For the text-containing cell, return its midpoint in [x, y] coordinate format. 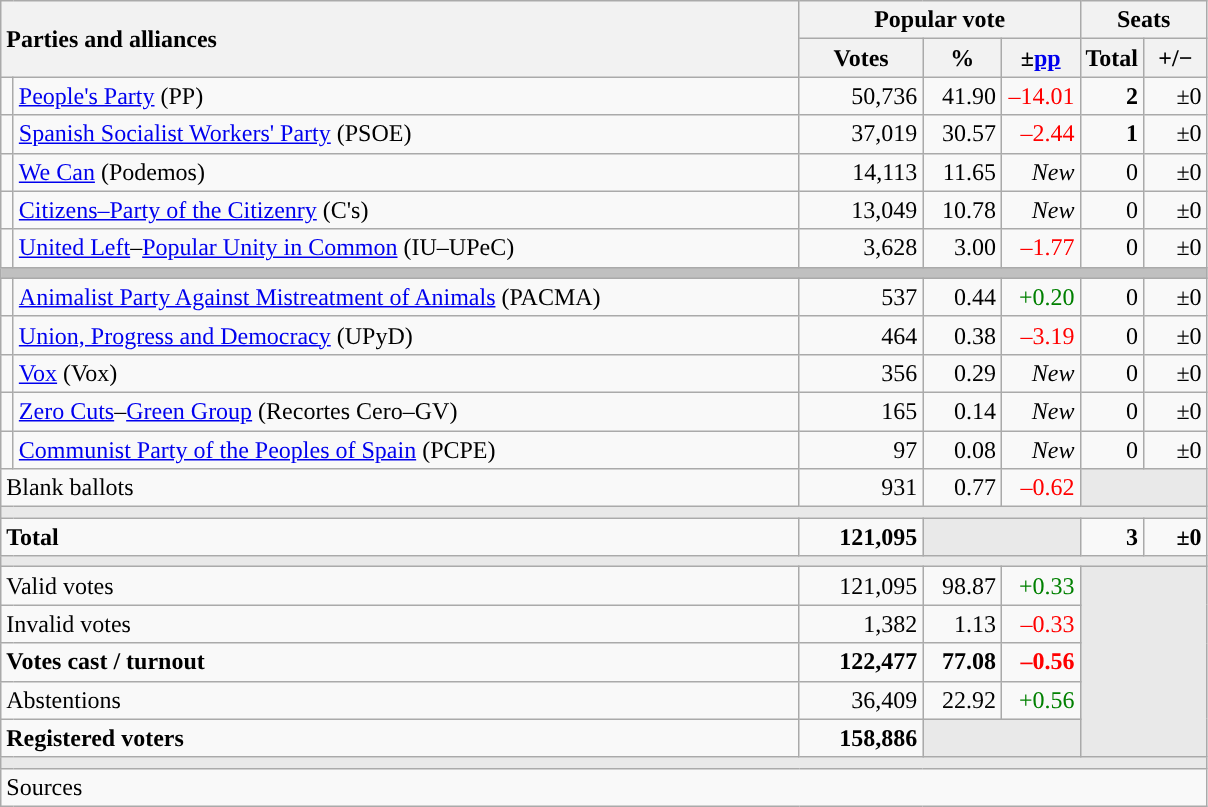
3 [1112, 537]
Invalid votes [400, 624]
158,886 [861, 738]
Communist Party of the Peoples of Spain (PCPE) [406, 449]
36,409 [861, 700]
±pp [1040, 58]
Registered voters [400, 738]
37,019 [861, 134]
22.92 [962, 700]
–3.19 [1040, 335]
Votes [861, 58]
0.44 [962, 297]
+0.33 [1040, 586]
50,736 [861, 96]
Votes cast / turnout [400, 662]
464 [861, 335]
0.14 [962, 411]
Seats [1144, 20]
41.90 [962, 96]
77.08 [962, 662]
–0.62 [1040, 488]
3,628 [861, 248]
People's Party (PP) [406, 96]
97 [861, 449]
Popular vote [940, 20]
Sources [604, 787]
–2.44 [1040, 134]
Vox (Vox) [406, 373]
2 [1112, 96]
14,113 [861, 172]
We Can (Podemos) [406, 172]
1.13 [962, 624]
931 [861, 488]
98.87 [962, 586]
537 [861, 297]
–0.33 [1040, 624]
–0.56 [1040, 662]
0.38 [962, 335]
13,049 [861, 210]
356 [861, 373]
United Left–Popular Unity in Common (IU–UPeC) [406, 248]
–1.77 [1040, 248]
Union, Progress and Democracy (UPyD) [406, 335]
122,477 [861, 662]
0.08 [962, 449]
Parties and alliances [400, 39]
0.77 [962, 488]
10.78 [962, 210]
165 [861, 411]
Citizens–Party of the Citizenry (C's) [406, 210]
Spanish Socialist Workers' Party (PSOE) [406, 134]
Zero Cuts–Green Group (Recortes Cero–GV) [406, 411]
+0.20 [1040, 297]
Valid votes [400, 586]
Abstentions [400, 700]
1 [1112, 134]
3.00 [962, 248]
+0.56 [1040, 700]
Animalist Party Against Mistreatment of Animals (PACMA) [406, 297]
11.65 [962, 172]
–14.01 [1040, 96]
30.57 [962, 134]
Blank ballots [400, 488]
% [962, 58]
+/− [1176, 58]
1,382 [861, 624]
0.29 [962, 373]
